Pinpoint the cell where the given text exists, returning its [X, Y] midpoint coordinate. 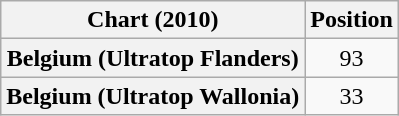
Position [352, 20]
Belgium (Ultratop Wallonia) [153, 96]
Chart (2010) [153, 20]
Belgium (Ultratop Flanders) [153, 58]
93 [352, 58]
33 [352, 96]
